Provide the [X, Y] coordinate of the cell's center where the given text is located.  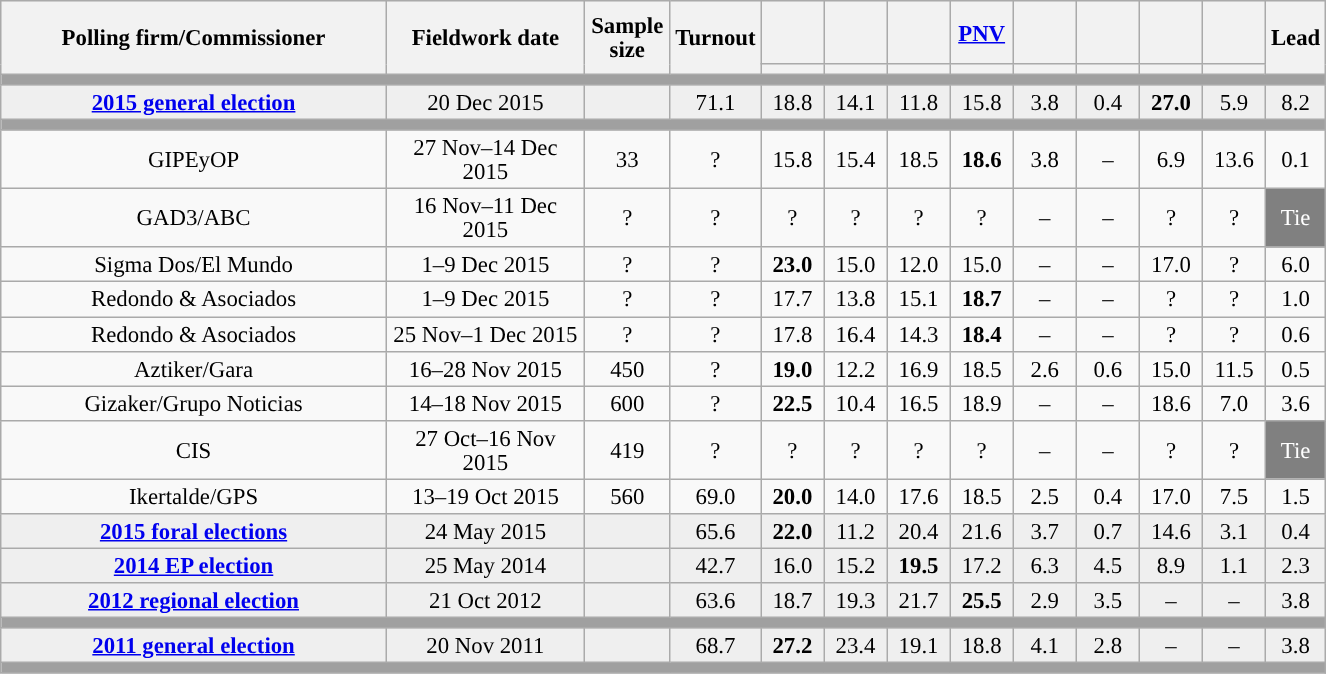
25 May 2014 [485, 566]
Ikertalde/GPS [194, 496]
14.0 [856, 496]
3.6 [1296, 404]
71.1 [716, 102]
16.5 [918, 404]
Polling firm/Commissioner [194, 38]
4.5 [1108, 566]
65.6 [716, 532]
2.3 [1296, 566]
Turnout [716, 38]
450 [627, 368]
2.6 [1044, 368]
14.3 [918, 334]
18.9 [982, 404]
Sigma Dos/El Mundo [194, 266]
3.7 [1044, 532]
22.5 [792, 404]
12.0 [918, 266]
17.2 [982, 566]
22.0 [792, 532]
Gizaker/Grupo Noticias [194, 404]
10.4 [856, 404]
1.0 [1296, 300]
2.8 [1108, 646]
23.4 [856, 646]
3.5 [1108, 600]
2.9 [1044, 600]
0.1 [1296, 160]
14.6 [1170, 532]
Lead [1296, 38]
2015 general election [194, 102]
7.0 [1234, 404]
27.0 [1170, 102]
24 May 2015 [485, 532]
13–19 Oct 2015 [485, 496]
560 [627, 496]
PNV [982, 32]
8.9 [1170, 566]
GAD3/ABC [194, 218]
68.7 [716, 646]
2011 general election [194, 646]
21 Oct 2012 [485, 600]
5.9 [1234, 102]
13.6 [1234, 160]
63.6 [716, 600]
1.1 [1234, 566]
27.2 [792, 646]
2015 foral elections [194, 532]
3.1 [1234, 532]
20.4 [918, 532]
25 Nov–1 Dec 2015 [485, 334]
19.1 [918, 646]
16 Nov–11 Dec 2015 [485, 218]
20 Dec 2015 [485, 102]
13.8 [856, 300]
69.0 [716, 496]
14.1 [856, 102]
GIPEyOP [194, 160]
Sample size [627, 38]
33 [627, 160]
0.7 [1108, 532]
17.7 [792, 300]
19.0 [792, 368]
17.6 [918, 496]
19.5 [918, 566]
Aztiker/Gara [194, 368]
12.2 [856, 368]
600 [627, 404]
16.9 [918, 368]
8.2 [1296, 102]
15.4 [856, 160]
14–18 Nov 2015 [485, 404]
20.0 [792, 496]
16.0 [792, 566]
16–28 Nov 2015 [485, 368]
17.8 [792, 334]
6.3 [1044, 566]
25.5 [982, 600]
16.4 [856, 334]
15.2 [856, 566]
Fieldwork date [485, 38]
11.8 [918, 102]
42.7 [716, 566]
CIS [194, 450]
27 Oct–16 Nov 2015 [485, 450]
20 Nov 2011 [485, 646]
19.3 [856, 600]
21.6 [982, 532]
0.5 [1296, 368]
27 Nov–14 Dec 2015 [485, 160]
11.5 [1234, 368]
6.0 [1296, 266]
419 [627, 450]
23.0 [792, 266]
2.5 [1044, 496]
1.5 [1296, 496]
18.4 [982, 334]
2014 EP election [194, 566]
4.1 [1044, 646]
11.2 [856, 532]
15.1 [918, 300]
21.7 [918, 600]
2012 regional election [194, 600]
6.9 [1170, 160]
7.5 [1234, 496]
